Return the (x, y) coordinate for the center point of the cell that contains the specified text.  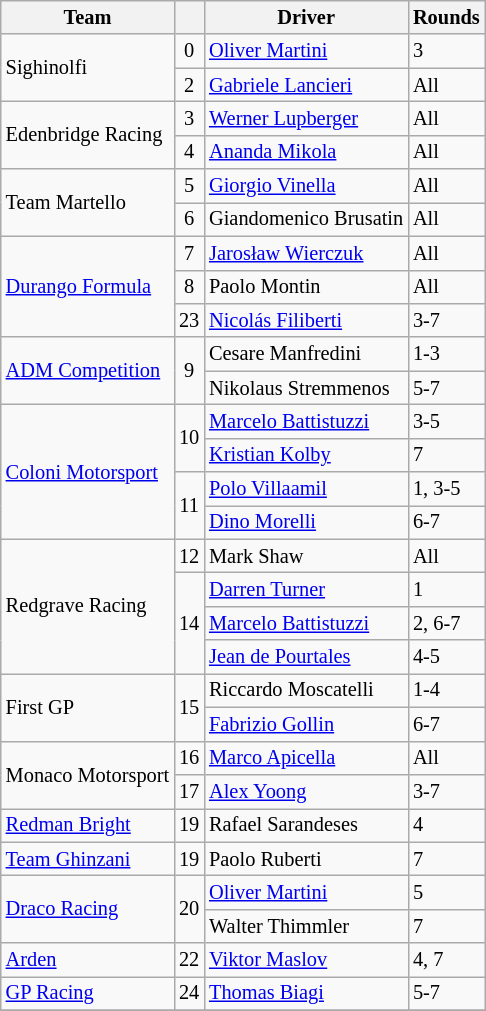
Rounds (446, 17)
Dino Morelli (306, 522)
Draco Racing (88, 908)
Mark Shaw (306, 556)
1-4 (446, 690)
Fabrizio Gollin (306, 724)
Polo Villaamil (306, 489)
Thomas Biagi (306, 993)
Rafael Sarandeses (306, 825)
GP Racing (88, 993)
3-5 (446, 421)
Viktor Maslov (306, 960)
9 (189, 370)
17 (189, 791)
Edenbridge Racing (88, 134)
Nicolás Filiberti (306, 320)
Jarosław Wierczuk (306, 253)
Team Ghinzani (88, 859)
Marco Apicella (306, 758)
Giandomenico Brusatin (306, 219)
Driver (306, 17)
Team (88, 17)
Werner Lupberger (306, 118)
1-3 (446, 354)
Cesare Manfredini (306, 354)
Gabriele Lancieri (306, 85)
8 (189, 287)
Alex Yoong (306, 791)
Paolo Ruberti (306, 859)
6 (189, 219)
4-5 (446, 657)
Redgrave Racing (88, 606)
Walter Thimmler (306, 926)
Monaco Motorsport (88, 774)
Coloni Motorsport (88, 472)
1 (446, 589)
Kristian Kolby (306, 455)
0 (189, 51)
23 (189, 320)
Team Martello (88, 202)
4, 7 (446, 960)
Sighinolfi (88, 68)
24 (189, 993)
Nikolaus Stremmenos (306, 388)
Redman Bright (88, 825)
Jean de Pourtales (306, 657)
2 (189, 85)
First GP (88, 706)
22 (189, 960)
Darren Turner (306, 589)
14 (189, 622)
2, 6-7 (446, 623)
16 (189, 758)
15 (189, 706)
Arden (88, 960)
ADM Competition (88, 370)
Riccardo Moscatelli (306, 690)
12 (189, 556)
Giorgio Vinella (306, 186)
Ananda Mikola (306, 152)
Durango Formula (88, 286)
20 (189, 908)
10 (189, 438)
1, 3-5 (446, 489)
11 (189, 506)
Paolo Montin (306, 287)
